Capture the cell that displays the provided text and extract its [X, Y] central coordinate. 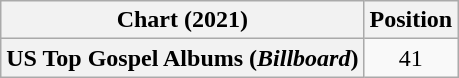
US Top Gospel Albums (Billboard) [182, 58]
41 [411, 58]
Position [411, 20]
Chart (2021) [182, 20]
